Return the [x, y] coordinate for the center point of the cell that contains the specified text.  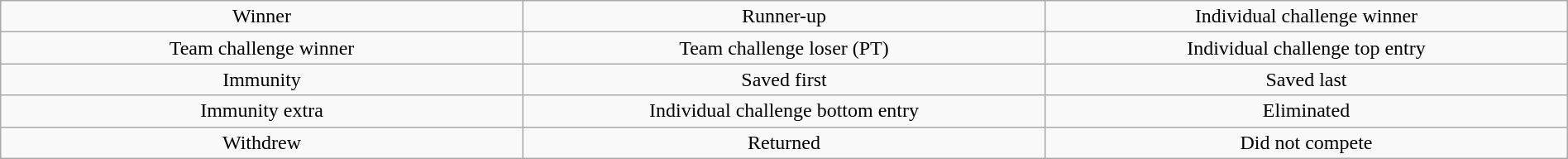
Winner [262, 17]
Withdrew [262, 142]
Saved last [1307, 79]
Did not compete [1307, 142]
Individual challenge top entry [1307, 48]
Team challenge winner [262, 48]
Returned [784, 142]
Eliminated [1307, 111]
Immunity extra [262, 111]
Saved first [784, 79]
Immunity [262, 79]
Individual challenge winner [1307, 17]
Team challenge loser (PT) [784, 48]
Runner-up [784, 17]
Individual challenge bottom entry [784, 111]
